Search for the cell housing the specified text and yield its [X, Y] center coordinate. 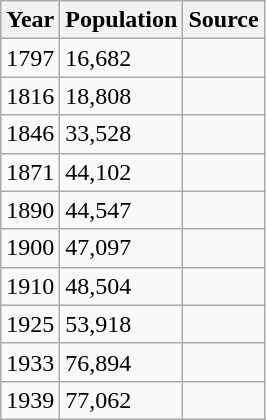
1910 [30, 286]
1871 [30, 172]
1939 [30, 400]
Source [224, 20]
76,894 [122, 362]
1890 [30, 210]
47,097 [122, 248]
44,102 [122, 172]
Year [30, 20]
33,528 [122, 134]
77,062 [122, 400]
1816 [30, 96]
1900 [30, 248]
18,808 [122, 96]
53,918 [122, 324]
1933 [30, 362]
1846 [30, 134]
Population [122, 20]
1797 [30, 58]
16,682 [122, 58]
1925 [30, 324]
44,547 [122, 210]
48,504 [122, 286]
